Output the (X, Y) coordinate of the center of the cell containing the given text.  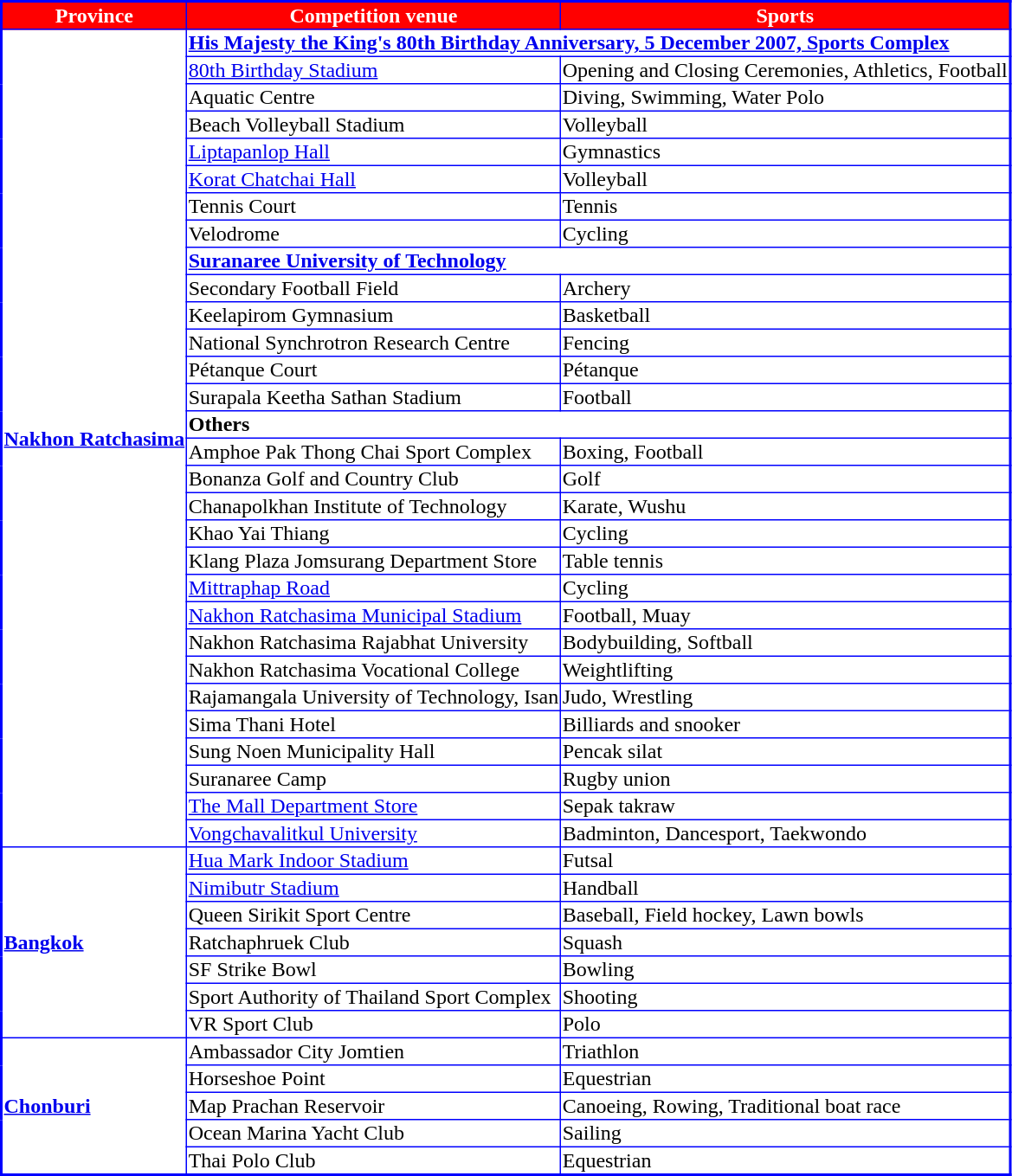
Khao Yai Thiang (373, 534)
Pétanque Court (373, 370)
Boxing, Football (786, 452)
Ambassador City Jomtien (373, 1051)
Weightlifting (786, 670)
Bangkok (94, 942)
Ratchaphruek Club (373, 942)
Beach Volleyball Stadium (373, 125)
Archery (786, 288)
Velodrome (373, 234)
Vongchavalitkul University (373, 833)
Opening and Closing Ceremonies, Athletics, Football (786, 70)
Suranaree Camp (373, 779)
Sima Thani Hotel (373, 724)
The Mall Department Store (373, 806)
Handball (786, 888)
Gymnastics (786, 152)
Horseshoe Point (373, 1079)
Others (597, 425)
Sports (786, 16)
Map Prachan Reservoir (373, 1106)
Rajamangala University of Technology, Isan (373, 697)
Table tennis (786, 561)
Sport Authority of Thailand Sport Complex (373, 997)
Competition venue (373, 16)
Nakhon Ratchasima Vocational College (373, 670)
Aquatic Centre (373, 98)
Sung Noen Municipality Hall (373, 752)
Chonburi (94, 1106)
Diving, Swimming, Water Polo (786, 98)
Shooting (786, 997)
Football (786, 397)
Judo, Wrestling (786, 697)
Tennis Court (373, 207)
Tennis (786, 207)
Nimibutr Stadium (373, 888)
National Synchrotron Research Centre (373, 343)
Futsal (786, 861)
Badminton, Dancesport, Taekwondo (786, 833)
80th Birthday Stadium (373, 70)
Ocean Marina Yacht Club (373, 1134)
Bowling (786, 970)
Karate, Wushu (786, 506)
Triathlon (786, 1051)
Nakhon Ratchasima Rajabhat University (373, 643)
His Majesty the King's 80th Birthday Anniversary, 5 December 2007, Sports Complex (597, 43)
Keelapirom Gymnasium (373, 316)
Sailing (786, 1134)
Bodybuilding, Softball (786, 643)
Nakhon Ratchasima (94, 438)
Rugby union (786, 779)
Liptapanlop Hall (373, 152)
Pencak silat (786, 752)
Nakhon Ratchasima Municipal Stadium (373, 615)
Surapala Keetha Sathan Stadium (373, 397)
Mittraphap Road (373, 588)
Chanapolkhan Institute of Technology (373, 506)
Korat Chatchai Hall (373, 179)
Hua Mark Indoor Stadium (373, 861)
Suranaree University of Technology (597, 261)
Sepak takraw (786, 806)
Queen Sirikit Sport Centre (373, 916)
SF Strike Bowl (373, 970)
Bonanza Golf and Country Club (373, 479)
Pétanque (786, 370)
Polo (786, 1025)
Squash (786, 942)
Thai Polo Club (373, 1160)
Billiards and snooker (786, 724)
Golf (786, 479)
Province (94, 16)
Football, Muay (786, 615)
Amphoe Pak Thong Chai Sport Complex (373, 452)
VR Sport Club (373, 1025)
Canoeing, Rowing, Traditional boat race (786, 1106)
Fencing (786, 343)
Klang Plaza Jomsurang Department Store (373, 561)
Baseball, Field hockey, Lawn bowls (786, 916)
Basketball (786, 316)
Secondary Football Field (373, 288)
